Output the [x, y] coordinate of the center of the cell containing the given text.  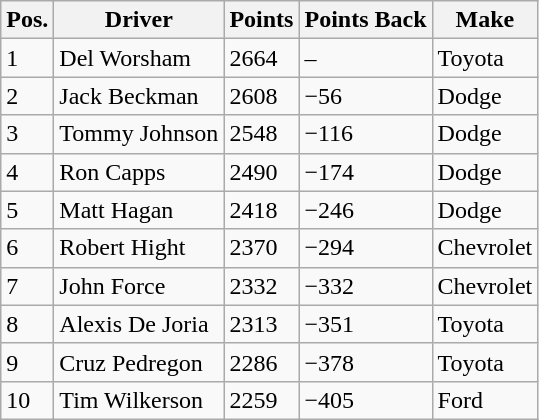
9 [28, 362]
Ford [485, 400]
Ron Capps [139, 172]
−378 [366, 362]
10 [28, 400]
Robert Hight [139, 248]
−294 [366, 248]
−351 [366, 324]
2608 [262, 96]
Make [485, 20]
−56 [366, 96]
Del Worsham [139, 58]
−405 [366, 400]
6 [28, 248]
Cruz Pedregon [139, 362]
Tommy Johnson [139, 134]
Matt Hagan [139, 210]
Driver [139, 20]
2313 [262, 324]
5 [28, 210]
2548 [262, 134]
−332 [366, 286]
Tim Wilkerson [139, 400]
Alexis De Joria [139, 324]
Points [262, 20]
2259 [262, 400]
2418 [262, 210]
7 [28, 286]
2 [28, 96]
2490 [262, 172]
2664 [262, 58]
– [366, 58]
John Force [139, 286]
3 [28, 134]
4 [28, 172]
1 [28, 58]
−116 [366, 134]
2370 [262, 248]
2332 [262, 286]
Pos. [28, 20]
−246 [366, 210]
Jack Beckman [139, 96]
−174 [366, 172]
2286 [262, 362]
8 [28, 324]
Points Back [366, 20]
